Determine the (x, y) coordinate at the center of the cell enclosing the given text.  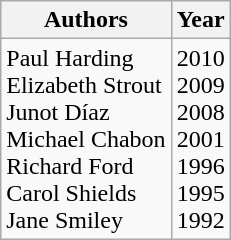
Paul HardingElizabeth StroutJunot DíazMichael ChabonRichard FordCarol ShieldsJane Smiley (86, 139)
2010200920082001199619951992 (200, 139)
Authors (86, 20)
Year (200, 20)
